Return the [x, y] coordinate for the center point of the cell that contains the specified text.  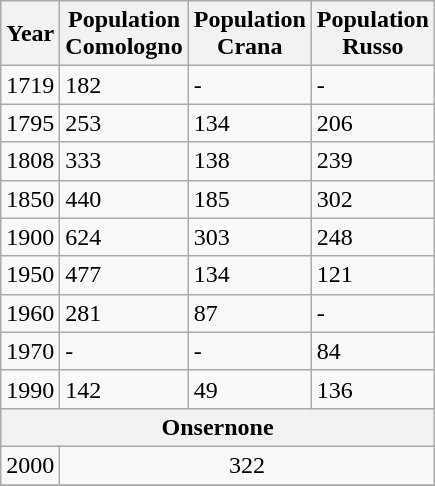
Year [30, 34]
84 [372, 351]
303 [250, 237]
Population Russo [372, 34]
206 [372, 123]
1960 [30, 313]
Population Comologno [124, 34]
624 [124, 237]
333 [124, 161]
1950 [30, 275]
1900 [30, 237]
185 [250, 199]
281 [124, 313]
248 [372, 237]
440 [124, 199]
1990 [30, 389]
1795 [30, 123]
182 [124, 85]
253 [124, 123]
87 [250, 313]
322 [248, 465]
138 [250, 161]
1808 [30, 161]
1719 [30, 85]
302 [372, 199]
49 [250, 389]
Onsernone [218, 427]
Population Crana [250, 34]
136 [372, 389]
1970 [30, 351]
477 [124, 275]
142 [124, 389]
1850 [30, 199]
2000 [30, 465]
121 [372, 275]
239 [372, 161]
